Return [x, y] of the center of cell containing provided text 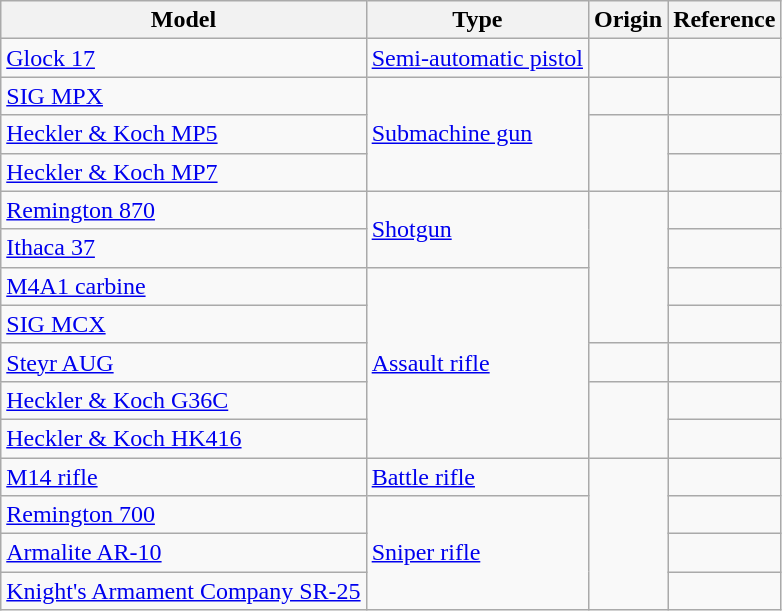
Submachine gun [477, 134]
Armalite AR-10 [184, 553]
Steyr AUG [184, 362]
Origin [628, 20]
SIG MCX [184, 324]
Semi-automatic pistol [477, 58]
Glock 17 [184, 58]
M14 rifle [184, 477]
Reference [724, 20]
Type [477, 20]
Remington 870 [184, 210]
Model [184, 20]
Sniper rifle [477, 553]
Ithaca 37 [184, 248]
Heckler & Koch HK416 [184, 438]
Heckler & Koch G36C [184, 400]
Heckler & Koch MP5 [184, 134]
Assault rifle [477, 362]
Battle rifle [477, 477]
Remington 700 [184, 515]
M4A1 carbine [184, 286]
SIG MPX [184, 96]
Heckler & Koch MP7 [184, 172]
Knight's Armament Company SR-25 [184, 591]
Shotgun [477, 229]
